Scan for the cell matching the given text and deliver its (x, y) coordinate at center. 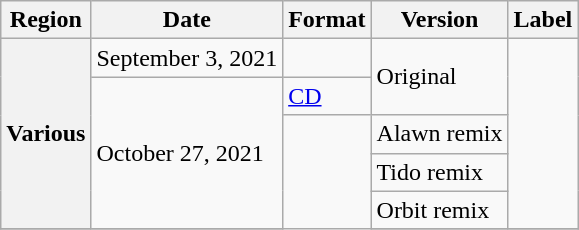
Version (440, 20)
Format (327, 20)
Region (46, 20)
Tido remix (440, 172)
October 27, 2021 (187, 153)
Original (440, 77)
CD (327, 96)
Date (187, 20)
Alawn remix (440, 134)
Orbit remix (440, 210)
Label (543, 20)
Various (46, 134)
September 3, 2021 (187, 58)
